Find where the given text appears and provide that cell's center as (X, Y) coordinate. 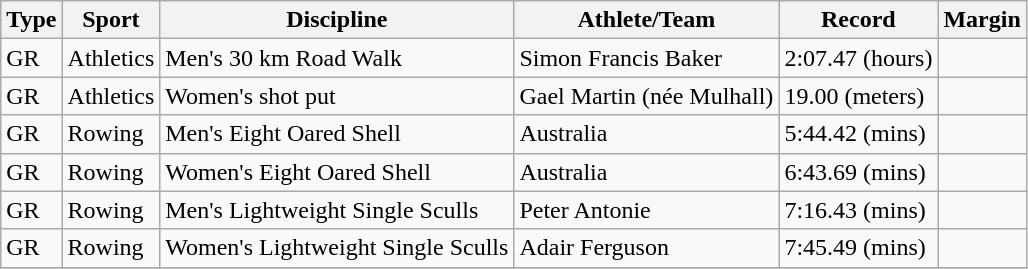
6:43.69 (mins) (858, 172)
Women's shot put (337, 96)
Women's Lightweight Single Sculls (337, 248)
Men's Eight Oared Shell (337, 134)
Peter Antonie (646, 210)
Margin (982, 20)
Record (858, 20)
7:16.43 (mins) (858, 210)
Discipline (337, 20)
19.00 (meters) (858, 96)
2:07.47 (hours) (858, 58)
Men's 30 km Road Walk (337, 58)
Gael Martin (née Mulhall) (646, 96)
Type (32, 20)
Men's Lightweight Single Sculls (337, 210)
Sport (111, 20)
Adair Ferguson (646, 248)
Athlete/Team (646, 20)
Women's Eight Oared Shell (337, 172)
Simon Francis Baker (646, 58)
5:44.42 (mins) (858, 134)
7:45.49 (mins) (858, 248)
